Locate the cell with the specified text and output its [x, y] center coordinate. 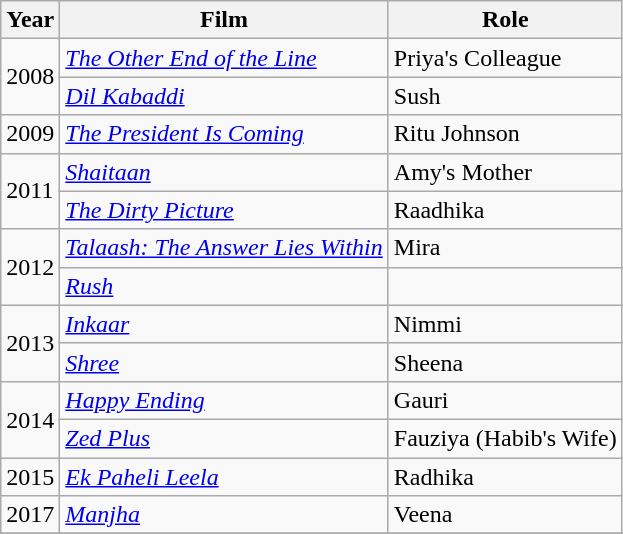
Radhika [505, 477]
The Dirty Picture [224, 210]
Shree [224, 362]
Ek Paheli Leela [224, 477]
Priya's Colleague [505, 58]
Dil Kabaddi [224, 96]
The President Is Coming [224, 134]
Mira [505, 248]
2017 [30, 515]
Nimmi [505, 324]
Sheena [505, 362]
The Other End of the Line [224, 58]
2012 [30, 267]
2011 [30, 191]
Rush [224, 286]
Fauziya (Habib's Wife) [505, 438]
Happy Ending [224, 400]
Film [224, 20]
Role [505, 20]
2015 [30, 477]
Inkaar [224, 324]
Manjha [224, 515]
2014 [30, 419]
Gauri [505, 400]
Talaash: The Answer Lies Within [224, 248]
2008 [30, 77]
2009 [30, 134]
Amy's Mother [505, 172]
Sush [505, 96]
Zed Plus [224, 438]
2013 [30, 343]
Shaitaan [224, 172]
Raadhika [505, 210]
Veena [505, 515]
Ritu Johnson [505, 134]
Year [30, 20]
